Scan for the cell matching the given text and deliver its (X, Y) coordinate at center. 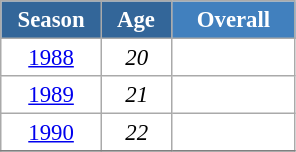
1989 (52, 95)
Overall (234, 20)
Age (136, 20)
1988 (52, 58)
Season (52, 20)
1990 (52, 133)
21 (136, 95)
22 (136, 133)
20 (136, 58)
